Provide the (x, y) coordinate of the cell's center where the given text is located.  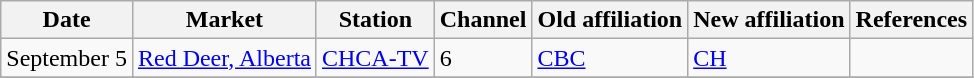
CHCA-TV (375, 58)
CH (769, 58)
CBC (610, 58)
Old affiliation (610, 20)
Market (224, 20)
Station (375, 20)
September 5 (67, 58)
References (912, 20)
New affiliation (769, 20)
Red Deer, Alberta (224, 58)
Channel (483, 20)
6 (483, 58)
Date (67, 20)
